Output the (x, y) coordinate of the center of the cell containing the given text.  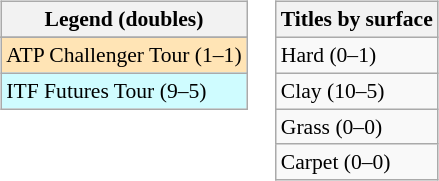
Grass (0–0) (357, 127)
Hard (0–1) (357, 55)
Titles by surface (357, 20)
ITF Futures Tour (9–5) (124, 91)
Legend (doubles) (124, 20)
ATP Challenger Tour (1–1) (124, 55)
Carpet (0–0) (357, 162)
Clay (10–5) (357, 91)
